Determine the [X, Y] coordinate at the center of the cell enclosing the given text.  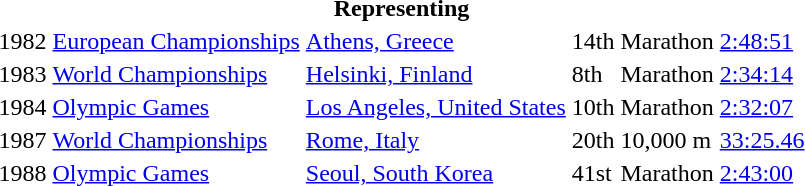
Rome, Italy [436, 140]
20th [593, 140]
European Championships [176, 41]
10th [593, 107]
Helsinki, Finland [436, 74]
Athens, Greece [436, 41]
10,000 m [667, 140]
8th [593, 74]
14th [593, 41]
Los Angeles, United States [436, 107]
Olympic Games [176, 107]
